Locate the cell with the specified text and output its (x, y) center coordinate. 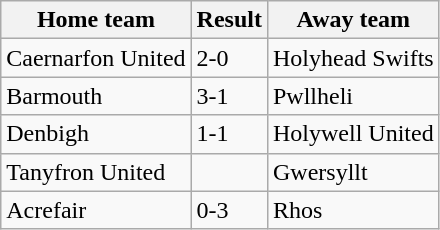
Holyhead Swifts (353, 58)
0-3 (229, 210)
Away team (353, 20)
3-1 (229, 96)
Holywell United (353, 134)
Gwersyllt (353, 172)
2-0 (229, 58)
Caernarfon United (96, 58)
Tanyfron United (96, 172)
Acrefair (96, 210)
Barmouth (96, 96)
Rhos (353, 210)
Result (229, 20)
Pwllheli (353, 96)
Home team (96, 20)
Denbigh (96, 134)
1-1 (229, 134)
